Identify which cell holds the provided text, then report its [x, y] central coordinate. 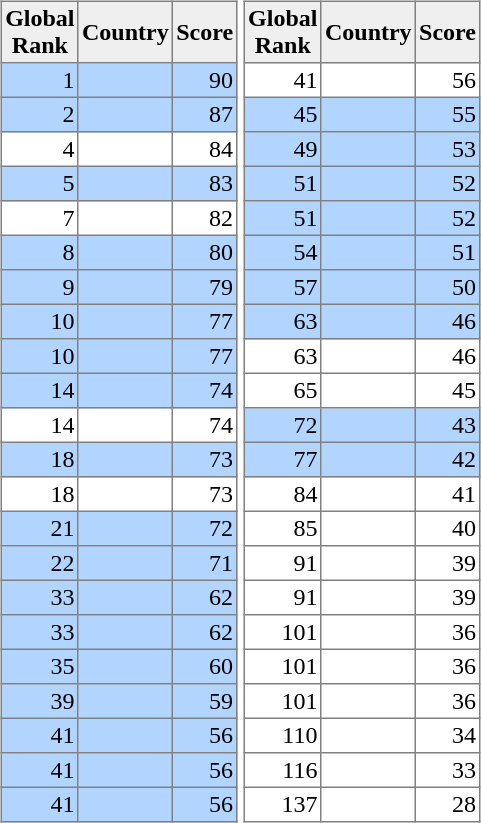
55 [447, 114]
1 [40, 80]
57 [282, 287]
28 [447, 804]
8 [40, 252]
50 [447, 287]
35 [40, 666]
80 [204, 252]
71 [204, 563]
42 [447, 459]
53 [447, 149]
82 [204, 218]
116 [282, 770]
83 [204, 183]
59 [204, 701]
34 [447, 735]
85 [282, 528]
2 [40, 114]
40 [447, 528]
4 [40, 149]
60 [204, 666]
7 [40, 218]
21 [40, 528]
22 [40, 563]
90 [204, 80]
110 [282, 735]
87 [204, 114]
79 [204, 287]
65 [282, 390]
137 [282, 804]
49 [282, 149]
9 [40, 287]
43 [447, 425]
5 [40, 183]
54 [282, 252]
